Capture the cell that displays the provided text and extract its (X, Y) central coordinate. 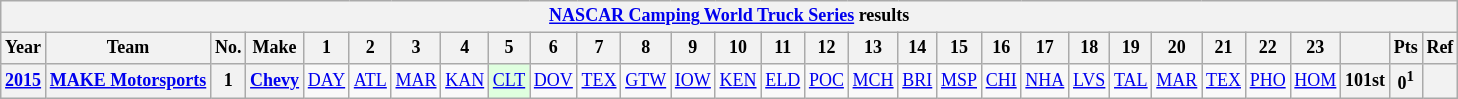
MSP (960, 81)
Make (275, 48)
Pts (1406, 48)
DAY (326, 81)
23 (1316, 48)
3 (416, 48)
2 (370, 48)
MCH (873, 81)
6 (554, 48)
101st (1366, 81)
9 (694, 48)
MAKE Motorsports (128, 81)
5 (510, 48)
20 (1177, 48)
Year (24, 48)
Chevy (275, 81)
TAL (1131, 81)
2015 (24, 81)
CLT (510, 81)
17 (1045, 48)
IOW (694, 81)
Team (128, 48)
DOV (554, 81)
22 (1268, 48)
19 (1131, 48)
21 (1224, 48)
4 (465, 48)
11 (783, 48)
12 (827, 48)
POC (827, 81)
13 (873, 48)
GTW (646, 81)
CHI (1001, 81)
10 (738, 48)
8 (646, 48)
NHA (1045, 81)
18 (1090, 48)
LVS (1090, 81)
KEN (738, 81)
7 (599, 48)
NASCAR Camping World Truck Series results (730, 16)
HOM (1316, 81)
Ref (1440, 48)
ATL (370, 81)
ELD (783, 81)
PHO (1268, 81)
No. (228, 48)
BRI (918, 81)
KAN (465, 81)
15 (960, 48)
01 (1406, 81)
16 (1001, 48)
14 (918, 48)
